Return the [X, Y] coordinate for the center point of the cell that contains the specified text.  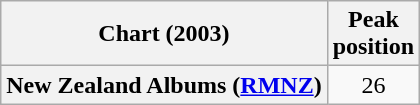
Chart (2003) [164, 34]
Peak position [373, 34]
New Zealand Albums (RMNZ) [164, 85]
26 [373, 85]
